Return (x, y) of the center of cell containing provided text 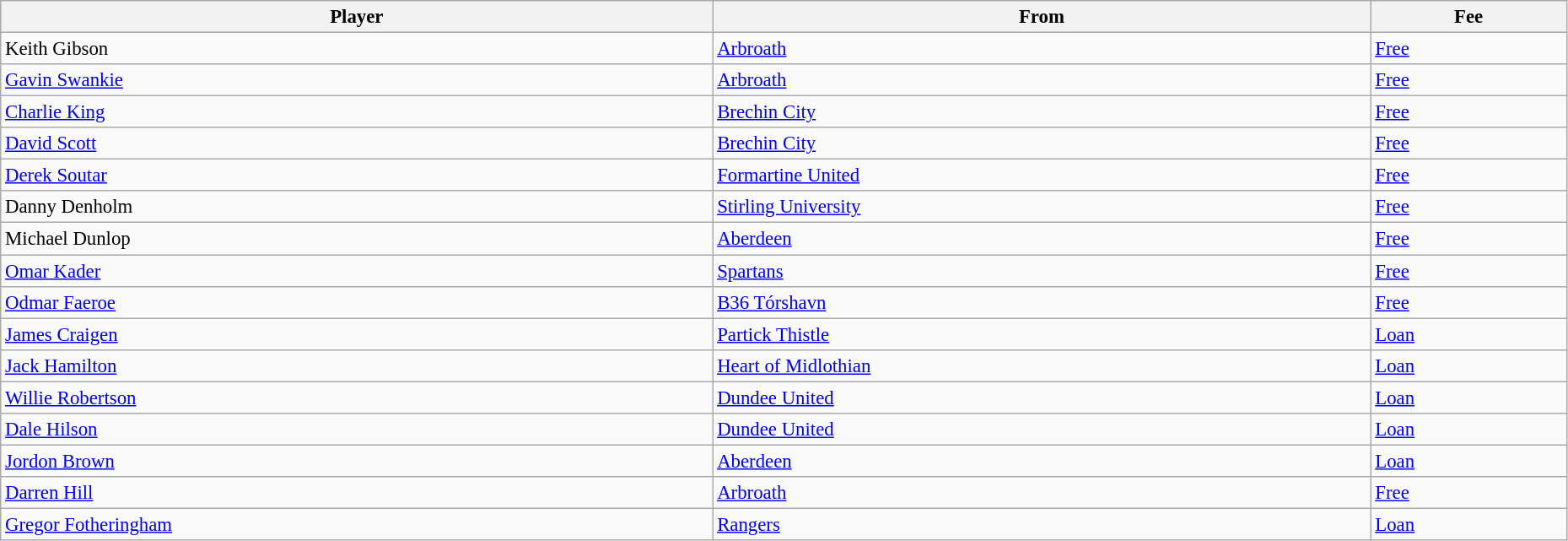
Rangers (1042, 524)
James Craigen (357, 334)
Spartans (1042, 271)
Heart of Midlothian (1042, 365)
Formartine United (1042, 176)
Gregor Fotheringham (357, 524)
Derek Soutar (357, 176)
Keith Gibson (357, 49)
Fee (1468, 17)
Jordon Brown (357, 461)
Willie Robertson (357, 398)
Darren Hill (357, 493)
B36 Tórshavn (1042, 302)
Jack Hamilton (357, 365)
Dale Hilson (357, 430)
David Scott (357, 143)
Partick Thistle (1042, 334)
Player (357, 17)
Stirling University (1042, 207)
Michael Dunlop (357, 239)
Danny Denholm (357, 207)
Gavin Swankie (357, 80)
From (1042, 17)
Omar Kader (357, 271)
Odmar Faeroe (357, 302)
Charlie King (357, 112)
